Find where the given text appears and provide that cell's center as (X, Y) coordinate. 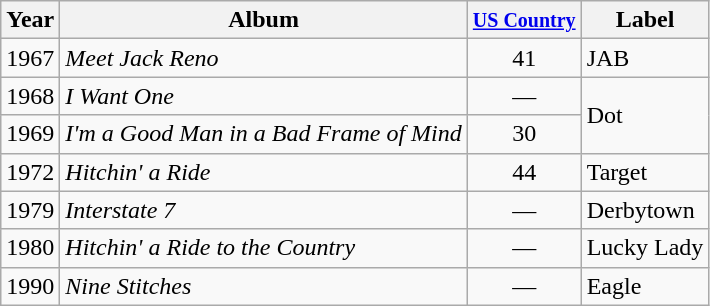
1980 (30, 248)
Derbytown (645, 210)
Hitchin' a Ride (264, 172)
44 (524, 172)
Nine Stitches (264, 286)
Target (645, 172)
Interstate 7 (264, 210)
Year (30, 20)
1972 (30, 172)
1968 (30, 96)
1979 (30, 210)
Hitchin' a Ride to the Country (264, 248)
I'm a Good Man in a Bad Frame of Mind (264, 134)
Label (645, 20)
Meet Jack Reno (264, 58)
41 (524, 58)
I Want One (264, 96)
Album (264, 20)
1967 (30, 58)
Lucky Lady (645, 248)
Dot (645, 115)
1990 (30, 286)
30 (524, 134)
Eagle (645, 286)
US Country (524, 20)
JAB (645, 58)
1969 (30, 134)
